From the cell containing the given text, extract its center point as (X, Y) coordinate. 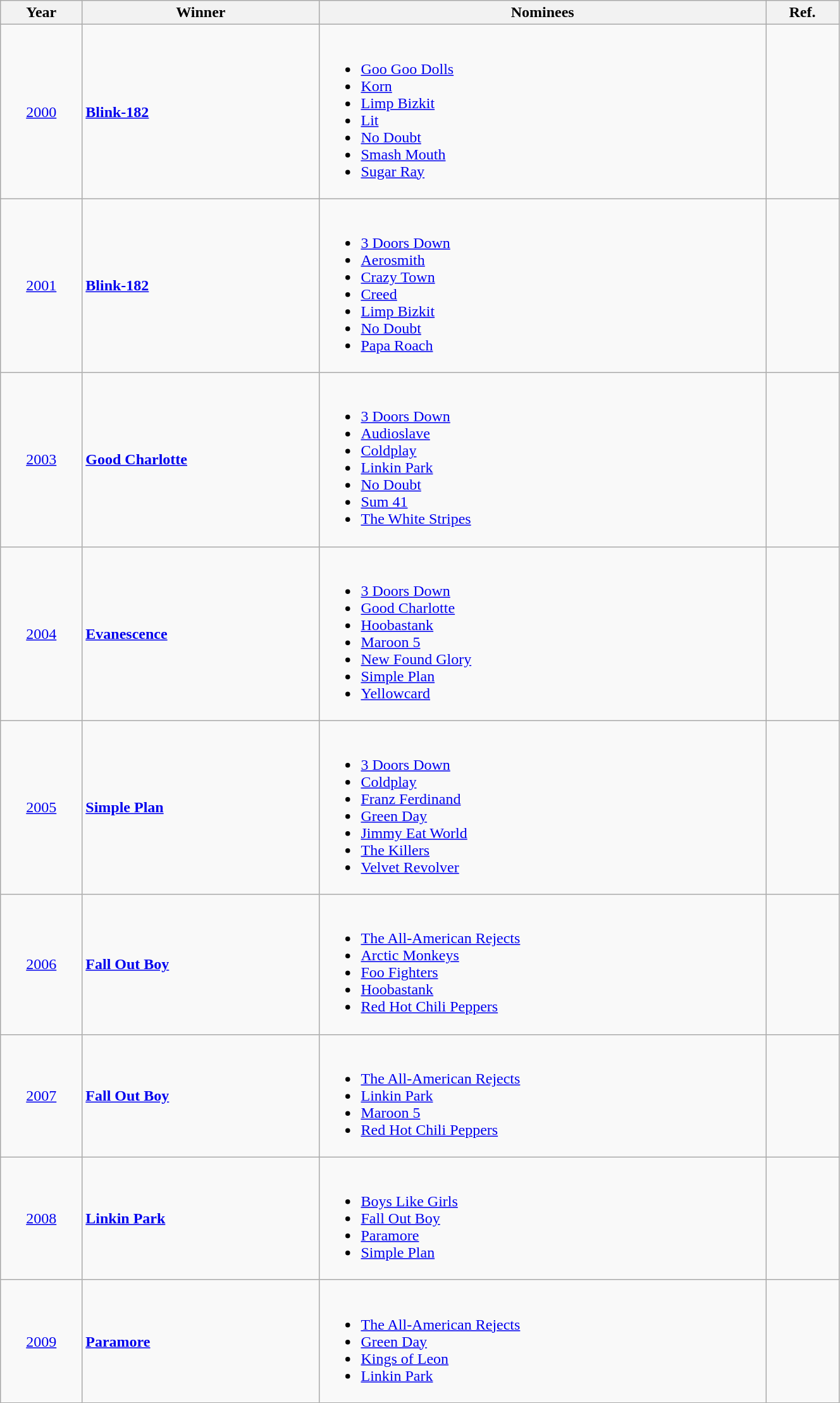
2001 (42, 286)
2008 (42, 1218)
Winner (201, 13)
Simple Plan (201, 807)
2007 (42, 1096)
The All-American RejectsArctic MonkeysFoo FightersHoobastankRed Hot Chili Peppers (543, 964)
2009 (42, 1341)
2005 (42, 807)
Evanescence (201, 634)
3 Doors DownColdplayFranz FerdinandGreen DayJimmy Eat WorldThe KillersVelvet Revolver (543, 807)
Good Charlotte (201, 459)
The All-American RejectsGreen DayKings of LeonLinkin Park (543, 1341)
3 Doors DownAerosmithCrazy TownCreedLimp BizkitNo DoubtPapa Roach (543, 286)
Boys Like GirlsFall Out BoyParamoreSimple Plan (543, 1218)
Year (42, 13)
Goo Goo DollsKornLimp BizkitLitNo DoubtSmash MouthSugar Ray (543, 111)
2003 (42, 459)
3 Doors DownGood CharlotteHoobastankMaroon 5New Found GlorySimple PlanYellowcard (543, 634)
2000 (42, 111)
The All-American RejectsLinkin ParkMaroon 5Red Hot Chili Peppers (543, 1096)
3 Doors DownAudioslaveColdplayLinkin ParkNo DoubtSum 41The White Stripes (543, 459)
Paramore (201, 1341)
2006 (42, 964)
Linkin Park (201, 1218)
2004 (42, 634)
Nominees (543, 13)
Ref. (803, 13)
